Identify which cell holds the provided text, then report its [X, Y] central coordinate. 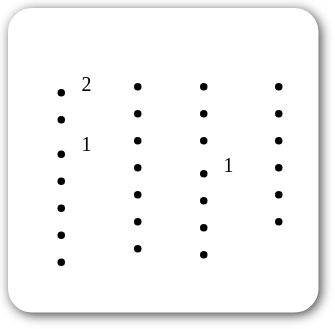
1 [198, 160]
21 [56, 160]
